Extract the [X, Y] coordinate from the center of the cell holding the provided text.  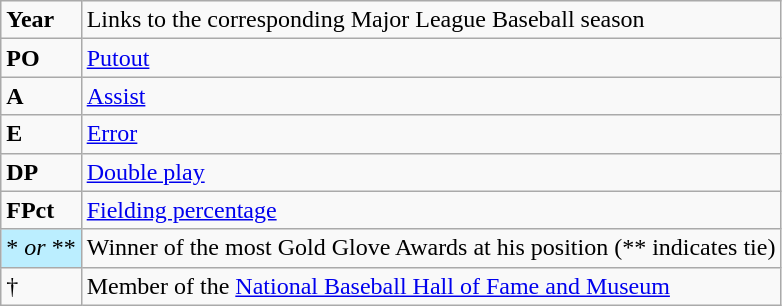
* or ** [41, 248]
Member of the National Baseball Hall of Fame and Museum [431, 286]
Error [431, 134]
Assist [431, 96]
Putout [431, 58]
E [41, 134]
Links to the corresponding Major League Baseball season [431, 20]
Fielding percentage [431, 210]
Double play [431, 172]
FPct [41, 210]
† [41, 286]
Winner of the most Gold Glove Awards at his position (** indicates tie) [431, 248]
A [41, 96]
DP [41, 172]
Year [41, 20]
PO [41, 58]
